Return [x, y] of the center of cell containing provided text 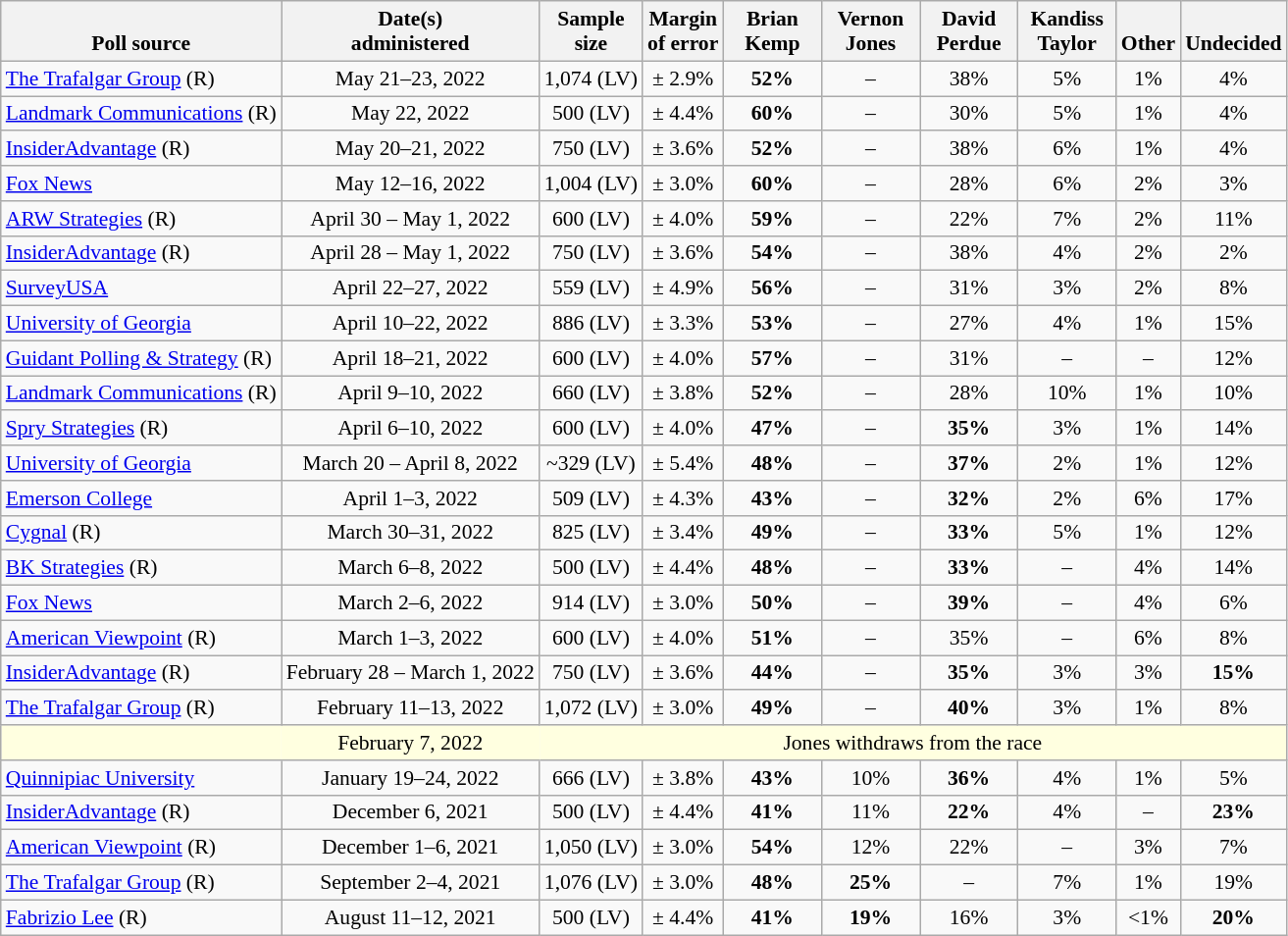
Emerson College [141, 498]
April 18–21, 2022 [410, 358]
April 10–22, 2022 [410, 324]
March 20 – April 8, 2022 [410, 463]
<1% [1148, 917]
16% [969, 917]
509 (LV) [591, 498]
1,004 (LV) [591, 183]
September 2–4, 2021 [410, 883]
± 3.4% [683, 533]
Poll source [141, 31]
51% [772, 638]
March 1–3, 2022 [410, 638]
April 6–10, 2022 [410, 429]
17% [1233, 498]
40% [969, 708]
Marginof error [683, 31]
Guidant Polling & Strategy (R) [141, 358]
March 6–8, 2022 [410, 568]
February 7, 2022 [410, 743]
~329 (LV) [591, 463]
April 22–27, 2022 [410, 288]
± 2.9% [683, 78]
20% [1233, 917]
1,074 (LV) [591, 78]
VernonJones [870, 31]
1,072 (LV) [591, 708]
January 19–24, 2022 [410, 778]
Samplesize [591, 31]
44% [772, 673]
BK Strategies (R) [141, 568]
39% [969, 603]
59% [772, 219]
February 28 – March 1, 2022 [410, 673]
± 5.4% [683, 463]
660 (LV) [591, 393]
ARW Strategies (R) [141, 219]
March 30–31, 2022 [410, 533]
666 (LV) [591, 778]
37% [969, 463]
36% [969, 778]
BrianKemp [772, 31]
825 (LV) [591, 533]
53% [772, 324]
32% [969, 498]
Other [1148, 31]
April 30 – May 1, 2022 [410, 219]
1,076 (LV) [591, 883]
Quinnipiac University [141, 778]
August 11–12, 2021 [410, 917]
December 6, 2021 [410, 812]
25% [870, 883]
May 20–21, 2022 [410, 149]
March 2–6, 2022 [410, 603]
April 9–10, 2022 [410, 393]
886 (LV) [591, 324]
Jones withdraws from the race [913, 743]
May 22, 2022 [410, 114]
27% [969, 324]
914 (LV) [591, 603]
47% [772, 429]
Fabrizio Lee (R) [141, 917]
May 12–16, 2022 [410, 183]
± 3.3% [683, 324]
56% [772, 288]
December 1–6, 2021 [410, 848]
SurveyUSA [141, 288]
May 21–23, 2022 [410, 78]
1,050 (LV) [591, 848]
Spry Strategies (R) [141, 429]
23% [1233, 812]
April 28 – May 1, 2022 [410, 253]
559 (LV) [591, 288]
KandissTaylor [1067, 31]
50% [772, 603]
57% [772, 358]
DavidPerdue [969, 31]
± 4.9% [683, 288]
Cygnal (R) [141, 533]
April 1–3, 2022 [410, 498]
February 11–13, 2022 [410, 708]
30% [969, 114]
Undecided [1233, 31]
± 4.3% [683, 498]
Date(s)administered [410, 31]
